Return the (x, y) coordinate for the center point of the cell that contains the specified text.  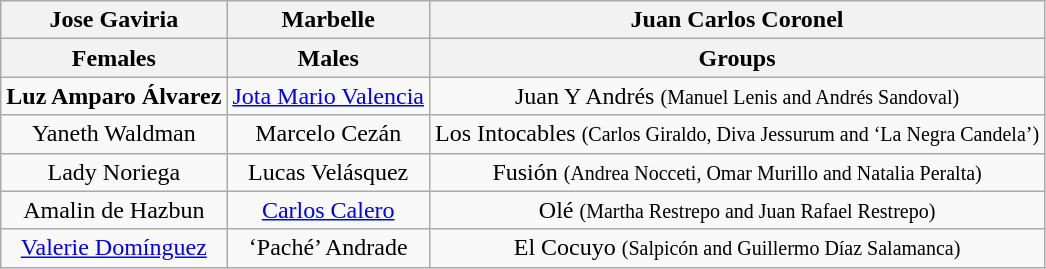
Jota Mario Valencia (328, 96)
Valerie Domínguez (114, 248)
Luz Amparo Álvarez (114, 96)
Marcelo Cezán (328, 134)
Fusión (Andrea Nocceti, Omar Murillo and Natalia Peralta) (736, 172)
Jose Gaviria (114, 20)
Groups (736, 58)
Los Intocables (Carlos Giraldo, Diva Jessurum and ‘La Negra Candela’) (736, 134)
Amalin de Hazbun (114, 210)
El Cocuyo (Salpicón and Guillermo Díaz Salamanca) (736, 248)
‘Paché’ Andrade (328, 248)
Carlos Calero (328, 210)
Yaneth Waldman (114, 134)
Lucas Velásquez (328, 172)
Marbelle (328, 20)
Females (114, 58)
Juan Y Andrés (Manuel Lenis and Andrés Sandoval) (736, 96)
Juan Carlos Coronel (736, 20)
Lady Noriega (114, 172)
Olé (Martha Restrepo and Juan Rafael Restrepo) (736, 210)
Males (328, 58)
